Find where the given text appears and provide that cell's center as [x, y] coordinate. 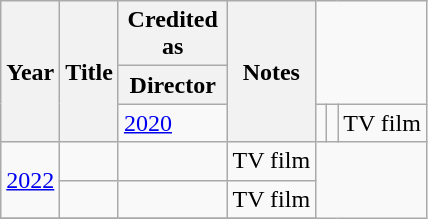
Year [30, 72]
Title [90, 72]
Credited as [172, 34]
Director [172, 85]
2020 [172, 123]
Notes [272, 72]
2022 [30, 180]
